Determine the (X, Y) coordinate at the center of the cell enclosing the given text.  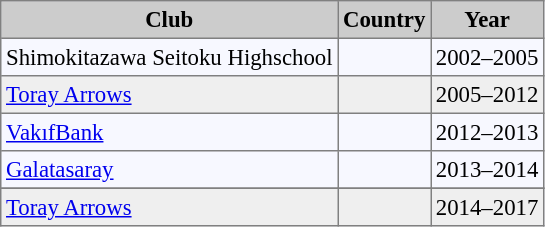
Club (170, 20)
2012–2013 (488, 132)
Shimokitazawa Seitoku Highschool (170, 57)
Country (384, 20)
VakıfBank (170, 132)
2002–2005 (488, 57)
2014–2017 (488, 207)
2005–2012 (488, 95)
Year (488, 20)
Galatasaray (170, 170)
2013–2014 (488, 170)
